From the cell containing the given text, extract its center point as [X, Y] coordinate. 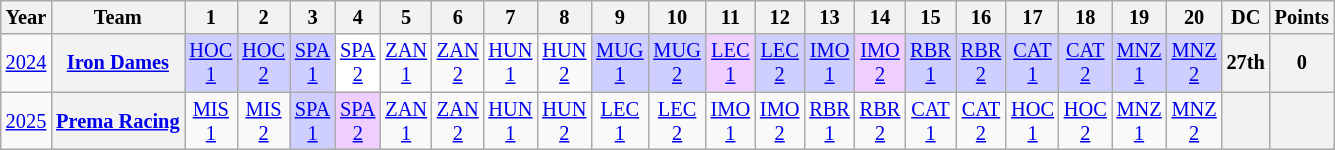
Team [118, 17]
14 [880, 17]
8 [564, 17]
1 [210, 17]
11 [730, 17]
2 [264, 17]
18 [1086, 17]
13 [829, 17]
10 [676, 17]
0 [1302, 63]
MIS2 [264, 121]
MUG1 [620, 63]
2025 [26, 121]
15 [930, 17]
2024 [26, 63]
MIS1 [210, 121]
9 [620, 17]
27th [1246, 63]
4 [358, 17]
DC [1246, 17]
19 [1140, 17]
12 [780, 17]
16 [981, 17]
20 [1194, 17]
Iron Dames [118, 63]
Year [26, 17]
Prema Racing [118, 121]
17 [1032, 17]
3 [312, 17]
MUG2 [676, 63]
Points [1302, 17]
5 [406, 17]
7 [511, 17]
6 [458, 17]
